Provide the [x, y] coordinate of the cell's center where the given text is located.  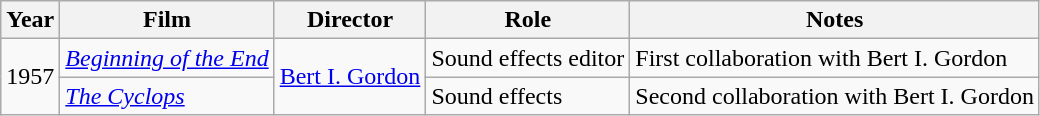
Sound effects editor [528, 58]
The Cyclops [167, 96]
Sound effects [528, 96]
Director [350, 20]
Bert I. Gordon [350, 77]
Notes [835, 20]
Year [30, 20]
Role [528, 20]
Second collaboration with Bert I. Gordon [835, 96]
Film [167, 20]
1957 [30, 77]
First collaboration with Bert I. Gordon [835, 58]
Beginning of the End [167, 58]
